Return (x, y) of the center of cell containing provided text 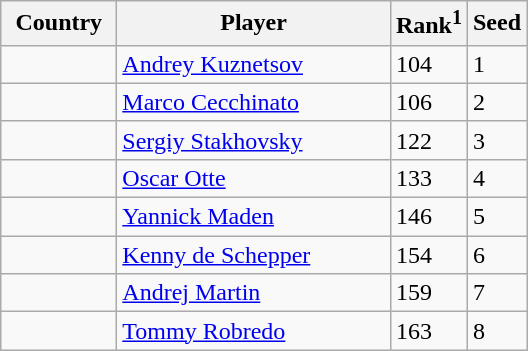
163 (428, 331)
Marco Cecchinato (254, 102)
106 (428, 102)
Kenny de Schepper (254, 255)
Player (254, 24)
2 (496, 102)
6 (496, 255)
1 (496, 64)
133 (428, 178)
5 (496, 217)
Sergiy Stakhovsky (254, 140)
104 (428, 64)
159 (428, 293)
7 (496, 293)
Country (59, 24)
154 (428, 255)
Oscar Otte (254, 178)
Rank1 (428, 24)
3 (496, 140)
122 (428, 140)
Andrej Martin (254, 293)
Andrey Kuznetsov (254, 64)
Tommy Robredo (254, 331)
4 (496, 178)
Seed (496, 24)
Yannick Maden (254, 217)
8 (496, 331)
146 (428, 217)
